Search for the cell housing the specified text and yield its [x, y] center coordinate. 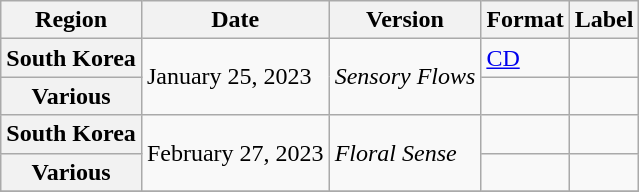
Region [72, 20]
Date [235, 20]
Sensory Flows [405, 77]
Version [405, 20]
Label [604, 20]
February 27, 2023 [235, 153]
CD [525, 58]
Floral Sense [405, 153]
Format [525, 20]
January 25, 2023 [235, 77]
